Return (X, Y) of the center of cell containing provided text 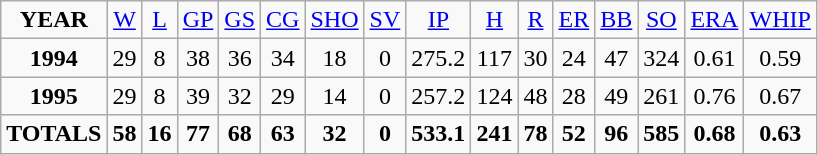
W (124, 20)
1995 (54, 96)
77 (198, 134)
1994 (54, 58)
533.1 (438, 134)
0.68 (714, 134)
SHO (334, 20)
SV (385, 20)
63 (283, 134)
0.61 (714, 58)
39 (198, 96)
L (160, 20)
241 (494, 134)
GP (198, 20)
0.67 (780, 96)
ERA (714, 20)
YEAR (54, 20)
68 (240, 134)
TOTALS (54, 134)
H (494, 20)
324 (662, 58)
117 (494, 58)
38 (198, 58)
96 (616, 134)
28 (574, 96)
124 (494, 96)
16 (160, 134)
BB (616, 20)
36 (240, 58)
30 (536, 58)
CG (283, 20)
275.2 (438, 58)
52 (574, 134)
0.63 (780, 134)
SO (662, 20)
ER (574, 20)
49 (616, 96)
34 (283, 58)
WHIP (780, 20)
257.2 (438, 96)
58 (124, 134)
261 (662, 96)
585 (662, 134)
R (536, 20)
18 (334, 58)
78 (536, 134)
48 (536, 96)
14 (334, 96)
24 (574, 58)
47 (616, 58)
0.59 (780, 58)
IP (438, 20)
GS (240, 20)
0.76 (714, 96)
